For the text-containing cell, return its midpoint in (X, Y) coordinate format. 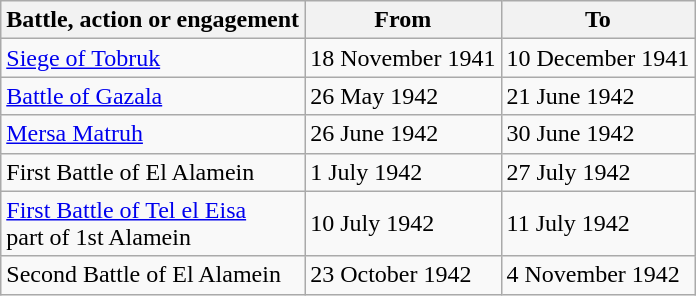
To (598, 20)
First Battle of Tel el Eisapart of 1st Alamein (153, 224)
Battle, action or engagement (153, 20)
26 May 1942 (403, 96)
11 July 1942 (598, 224)
21 June 1942 (598, 96)
4 November 1942 (598, 275)
26 June 1942 (403, 134)
10 July 1942 (403, 224)
Mersa Matruh (153, 134)
First Battle of El Alamein (153, 172)
1 July 1942 (403, 172)
10 December 1941 (598, 58)
Siege of Tobruk (153, 58)
Second Battle of El Alamein (153, 275)
Battle of Gazala (153, 96)
From (403, 20)
27 July 1942 (598, 172)
18 November 1941 (403, 58)
30 June 1942 (598, 134)
23 October 1942 (403, 275)
